Detect which cell encompasses the target text, then output its (X, Y) center coordinate. 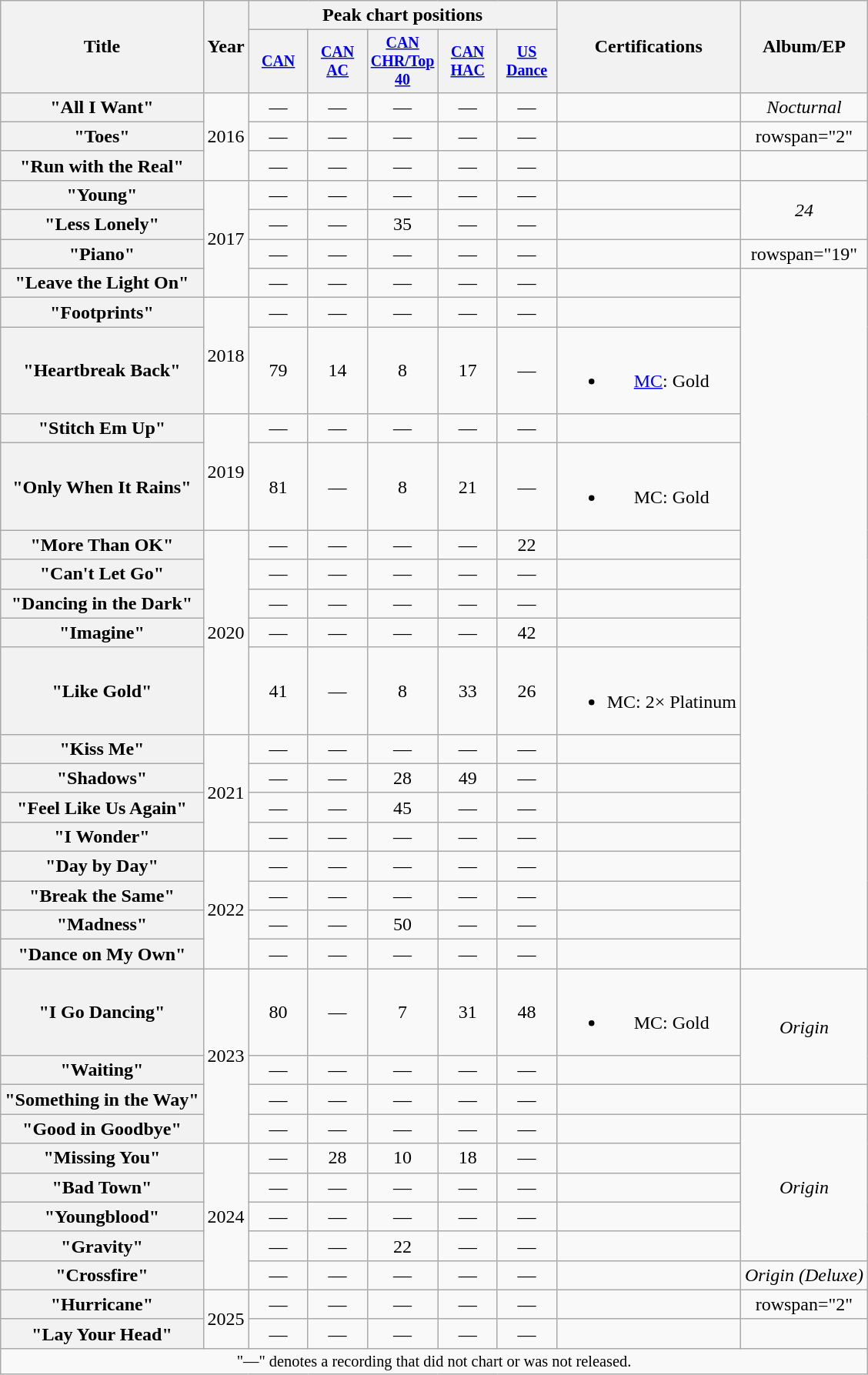
Certifications (648, 47)
33 (468, 691)
"Run with the Real" (102, 165)
"Missing You" (102, 1158)
"Piano" (102, 254)
50 (402, 925)
2016 (226, 136)
35 (402, 225)
"Footprints" (102, 312)
Album/EP (803, 47)
2024 (226, 1216)
"Hurricane" (102, 1304)
"Youngblood" (102, 1216)
Title (102, 47)
79 (279, 371)
"Something in the Way" (102, 1100)
"Crossfire" (102, 1275)
Year (226, 47)
80 (279, 1013)
2018 (226, 355)
14 (337, 371)
"Waiting" (102, 1070)
18 (468, 1158)
"Dance on My Own" (102, 954)
"Young" (102, 195)
"Gravity" (102, 1246)
21 (468, 486)
"Madness" (102, 925)
7 (402, 1013)
"Feel Like Us Again" (102, 807)
"Stitch Em Up" (102, 429)
"Like Gold" (102, 691)
42 (526, 632)
"Dancing in the Dark" (102, 603)
"Heartbreak Back" (102, 371)
"Good in Goodbye" (102, 1129)
"Toes" (102, 136)
"Bad Town" (102, 1187)
"Day by Day" (102, 866)
"Can't Let Go" (102, 574)
USDance (526, 62)
17 (468, 371)
49 (468, 778)
"Imagine" (102, 632)
24 (803, 209)
"More Than OK" (102, 545)
"Leave the Light On" (102, 283)
"I Wonder" (102, 836)
2022 (226, 910)
Origin (Deluxe) (803, 1275)
"I Go Dancing" (102, 1013)
"—" denotes a recording that did not chart or was not released. (434, 1361)
MC: 2× Platinum (648, 691)
2021 (226, 793)
"Lay Your Head" (102, 1333)
"All I Want" (102, 107)
45 (402, 807)
2020 (226, 632)
CANHAC (468, 62)
CANAC (337, 62)
Nocturnal (803, 107)
Peak chart positions (402, 15)
2023 (226, 1056)
81 (279, 486)
10 (402, 1158)
CANCHR/Top 40 (402, 62)
"Break the Same" (102, 896)
"Shadows" (102, 778)
"Only When It Rains" (102, 486)
2019 (226, 472)
2025 (226, 1319)
2017 (226, 239)
CAN (279, 62)
"Less Lonely" (102, 225)
"Kiss Me" (102, 749)
31 (468, 1013)
rowspan="19" (803, 254)
48 (526, 1013)
26 (526, 691)
41 (279, 691)
